Determine the [X, Y] coordinate at the center of the cell enclosing the given text.  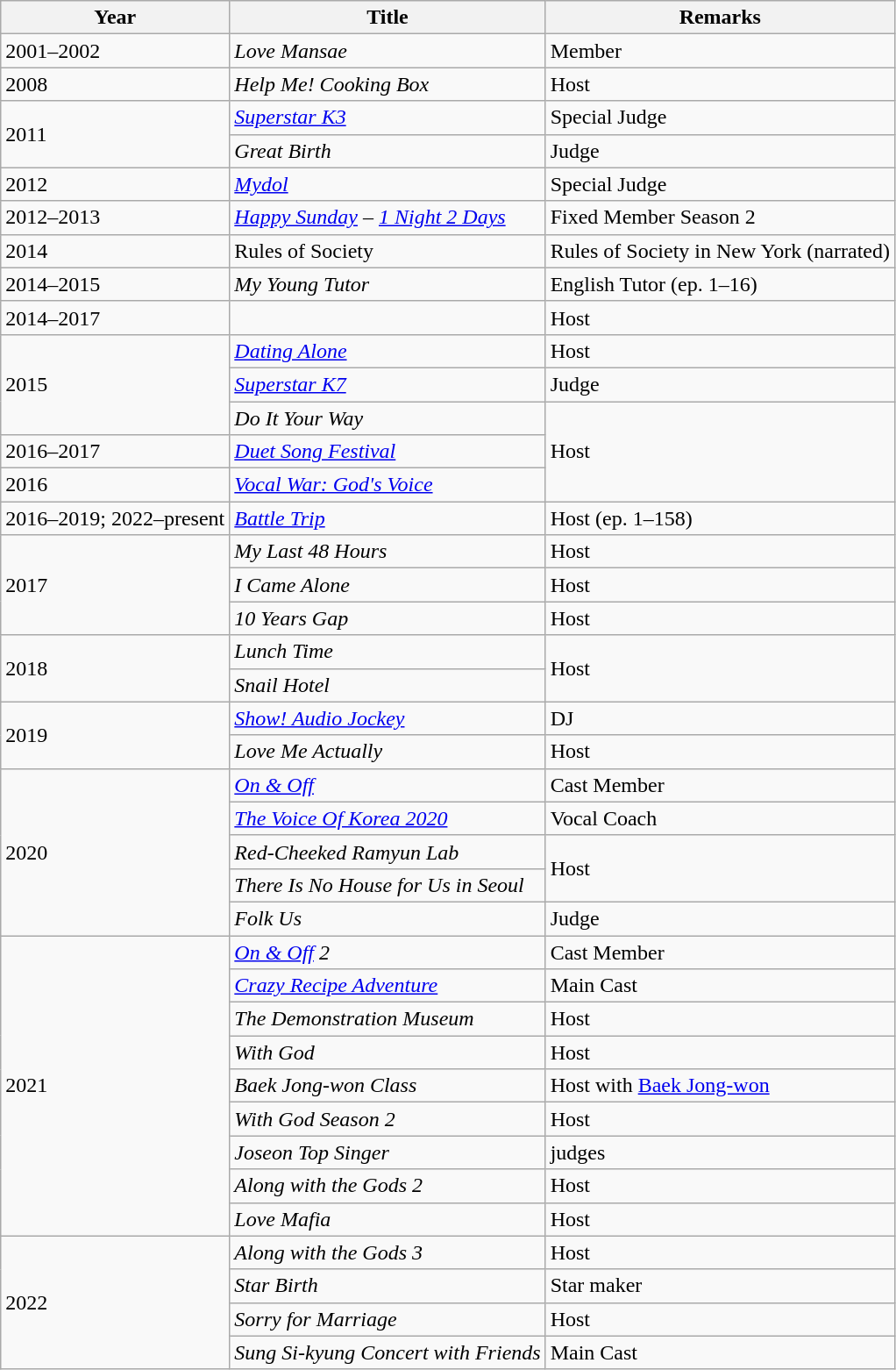
Happy Sunday – 1 Night 2 Days [388, 218]
2012 [116, 184]
Show! Audio Jockey [388, 718]
On & Off [388, 785]
Love Mafia [388, 1219]
Help Me! Cooking Box [388, 84]
Dating Alone [388, 351]
Love Mansae [388, 51]
Member [720, 51]
2008 [116, 84]
Superstar K7 [388, 384]
The Demonstration Museum [388, 1019]
Host with Baek Jong-won [720, 1086]
Duet Song Festival [388, 452]
10 Years Gap [388, 618]
2017 [116, 585]
2014–2017 [116, 318]
Superstar K3 [388, 118]
Year [116, 18]
Star Birth [388, 1286]
Remarks [720, 18]
Rules of Society in New York (narrated) [720, 251]
Lunch Time [388, 652]
Fixed Member Season 2 [720, 218]
2015 [116, 384]
Do It Your Way [388, 418]
Crazy Recipe Adventure [388, 986]
DJ [720, 718]
Folk Us [388, 918]
Vocal War: God's Voice [388, 485]
With God Season 2 [388, 1119]
Red-Cheeked Ramyun Lab [388, 852]
My Young Tutor [388, 284]
Snail Hotel [388, 685]
2021 [116, 1086]
There Is No House for Us in Seoul [388, 885]
Joseon Top Singer [388, 1152]
2014 [116, 251]
Baek Jong-won Class [388, 1086]
2011 [116, 134]
With God [388, 1052]
2018 [116, 668]
judges [720, 1152]
2016–2019; 2022–present [116, 518]
2016 [116, 485]
Rules of Society [388, 251]
2001–2002 [116, 51]
Love Me Actually [388, 752]
Along with the Gods 3 [388, 1252]
Sorry for Marriage [388, 1319]
2019 [116, 735]
Host (ep. 1–158) [720, 518]
Mydol [388, 184]
My Last 48 Hours [388, 552]
Vocal Coach [720, 818]
Great Birth [388, 151]
Battle Trip [388, 518]
2014–2015 [116, 284]
Star maker [720, 1286]
On & Off 2 [388, 952]
2020 [116, 852]
2016–2017 [116, 452]
Along with the Gods 2 [388, 1186]
2012–2013 [116, 218]
English Tutor (ep. 1–16) [720, 284]
Title [388, 18]
2022 [116, 1302]
The Voice Of Korea 2020 [388, 818]
Sung Si-kyung Concert with Friends [388, 1352]
I Came Alone [388, 585]
